Capture the cell that displays the provided text and extract its [x, y] central coordinate. 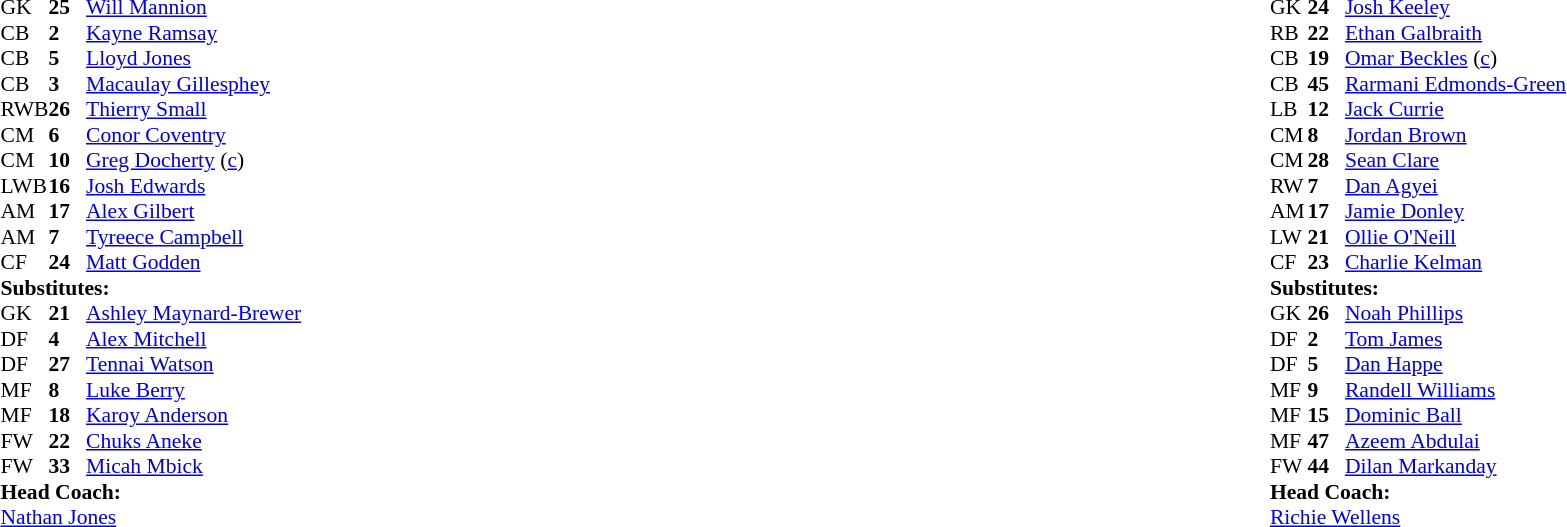
Ollie O'Neill [1456, 237]
Charlie Kelman [1456, 263]
18 [67, 415]
Tennai Watson [194, 365]
Josh Edwards [194, 186]
LB [1289, 109]
Sean Clare [1456, 161]
3 [67, 84]
12 [1326, 109]
Macaulay Gillesphey [194, 84]
28 [1326, 161]
Dan Happe [1456, 365]
RWB [24, 109]
Conor Coventry [194, 135]
24 [67, 263]
Alex Mitchell [194, 339]
Ethan Galbraith [1456, 33]
Jack Currie [1456, 109]
23 [1326, 263]
44 [1326, 467]
Alex Gilbert [194, 211]
10 [67, 161]
Chuks Aneke [194, 441]
Omar Beckles (c) [1456, 59]
RB [1289, 33]
47 [1326, 441]
16 [67, 186]
19 [1326, 59]
15 [1326, 415]
Matt Godden [194, 263]
33 [67, 467]
27 [67, 365]
Jamie Donley [1456, 211]
Kayne Ramsay [194, 33]
Ashley Maynard-Brewer [194, 313]
Tyreece Campbell [194, 237]
4 [67, 339]
Luke Berry [194, 390]
Thierry Small [194, 109]
Rarmani Edmonds-Green [1456, 84]
LWB [24, 186]
Dilan Markanday [1456, 467]
Noah Phillips [1456, 313]
Greg Docherty (c) [194, 161]
6 [67, 135]
Tom James [1456, 339]
Karoy Anderson [194, 415]
Jordan Brown [1456, 135]
45 [1326, 84]
9 [1326, 390]
Lloyd Jones [194, 59]
Dominic Ball [1456, 415]
Micah Mbick [194, 467]
Randell Williams [1456, 390]
LW [1289, 237]
RW [1289, 186]
Dan Agyei [1456, 186]
Azeem Abdulai [1456, 441]
